Extract the [x, y] coordinate from the center of the cell holding the provided text.  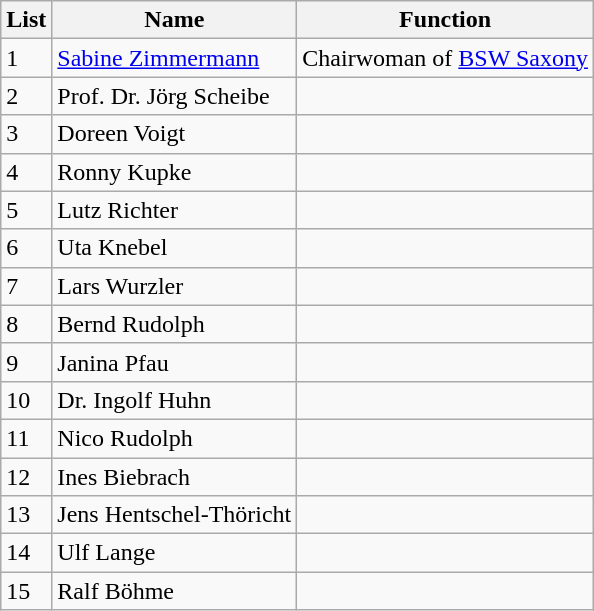
4 [26, 172]
6 [26, 248]
Sabine Zimmermann [174, 58]
Function [446, 20]
Ines Biebrach [174, 477]
10 [26, 400]
Ulf Lange [174, 553]
Bernd Rudolph [174, 324]
12 [26, 477]
Dr. Ingolf Huhn [174, 400]
2 [26, 96]
Prof. Dr. Jörg Scheibe [174, 96]
5 [26, 210]
7 [26, 286]
3 [26, 134]
9 [26, 362]
Ronny Kupke [174, 172]
Lars Wurzler [174, 286]
Ralf Böhme [174, 591]
8 [26, 324]
14 [26, 553]
1 [26, 58]
Name [174, 20]
Janina Pfau [174, 362]
15 [26, 591]
Uta Knebel [174, 248]
Jens Hentschel-Thöricht [174, 515]
List [26, 20]
Doreen Voigt [174, 134]
Lutz Richter [174, 210]
13 [26, 515]
11 [26, 438]
Nico Rudolph [174, 438]
Chairwoman of BSW Saxony [446, 58]
